Locate the cell with the specified text and output its [X, Y] center coordinate. 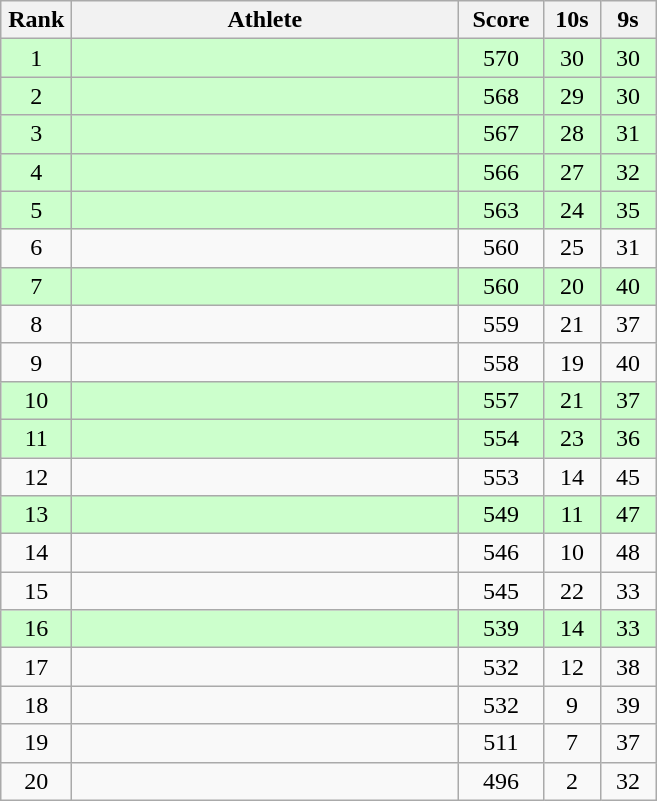
28 [572, 134]
557 [501, 400]
23 [572, 438]
47 [628, 515]
566 [501, 172]
5 [36, 210]
8 [36, 324]
10s [572, 20]
558 [501, 362]
29 [572, 96]
38 [628, 667]
6 [36, 248]
Score [501, 20]
549 [501, 515]
48 [628, 553]
546 [501, 553]
Athlete [265, 20]
16 [36, 629]
559 [501, 324]
17 [36, 667]
39 [628, 705]
35 [628, 210]
36 [628, 438]
1 [36, 58]
18 [36, 705]
3 [36, 134]
539 [501, 629]
27 [572, 172]
13 [36, 515]
9s [628, 20]
554 [501, 438]
24 [572, 210]
45 [628, 477]
4 [36, 172]
568 [501, 96]
15 [36, 591]
22 [572, 591]
Rank [36, 20]
496 [501, 781]
25 [572, 248]
545 [501, 591]
511 [501, 743]
570 [501, 58]
563 [501, 210]
553 [501, 477]
567 [501, 134]
